Locate the cell with the specified text and output its (X, Y) center coordinate. 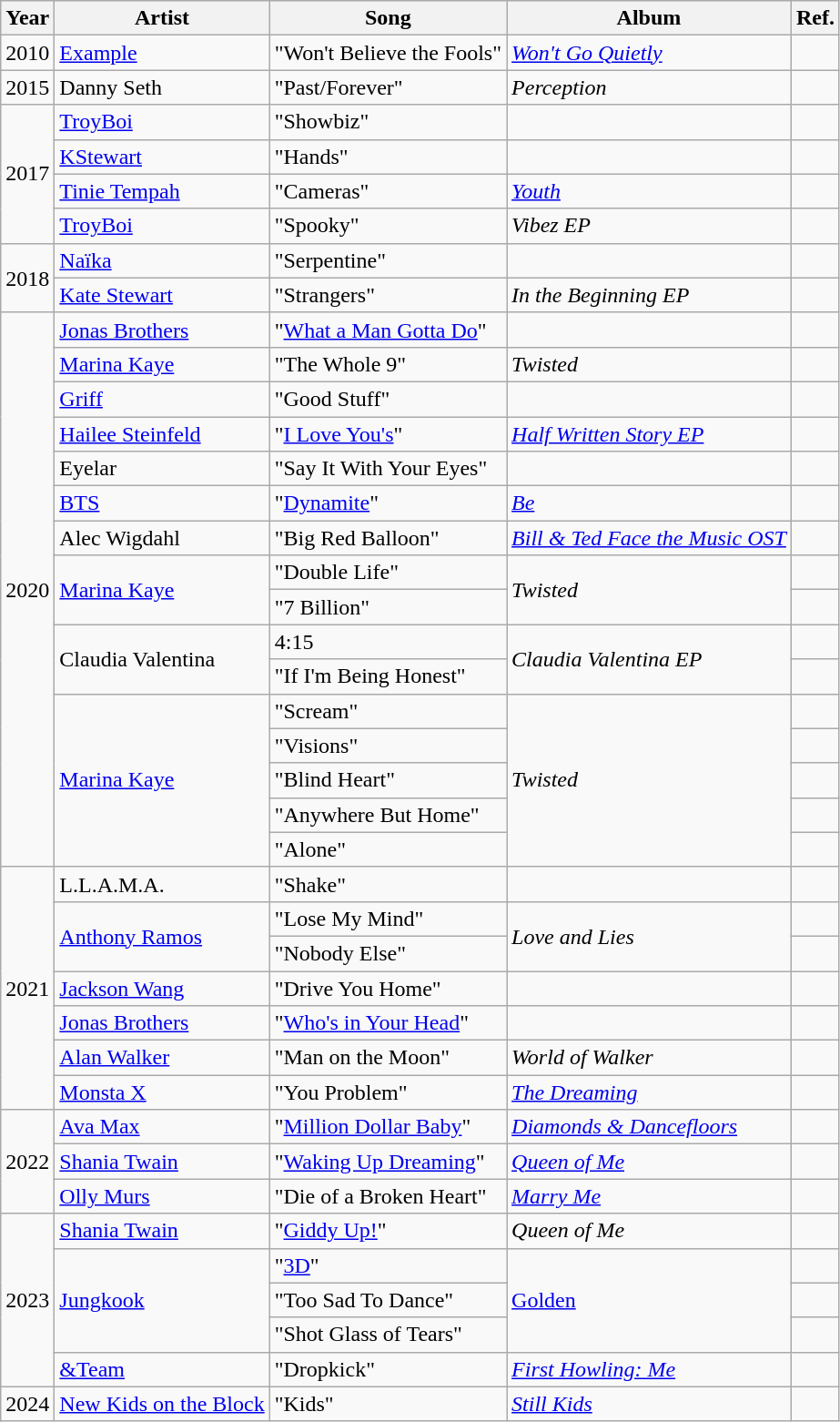
"Scream" (388, 711)
2023 (27, 1300)
Be (650, 503)
"Who's in Your Head" (388, 1023)
"Anywhere But Home" (388, 815)
"I Love You's" (388, 434)
The Dreaming (650, 1092)
"Lose My Mind" (388, 919)
"Say It With Your Eyes" (388, 469)
Claudia Valentina (162, 659)
Eyelar (162, 469)
Still Kids (650, 1404)
"7 Billion" (388, 607)
"Nobody Else" (388, 953)
Naïka (162, 260)
Artist (162, 18)
KStewart (162, 157)
"Giddy Up!" (388, 1231)
Anthony Ramos (162, 936)
Alec Wigdahl (162, 538)
"Cameras" (388, 191)
Olly Murs (162, 1196)
New Kids on the Block (162, 1404)
"3D" (388, 1265)
Hailee Steinfeld (162, 434)
Half Written Story EP (650, 434)
"Waking Up Dreaming" (388, 1162)
"Million Dollar Baby" (388, 1127)
"If I'm Being Honest" (388, 676)
"The Whole 9" (388, 364)
Danny Seth (162, 87)
"Dynamite" (388, 503)
Golden (650, 1300)
Ava Max (162, 1127)
"Drive You Home" (388, 988)
Tinie Tempah (162, 191)
2021 (27, 988)
Alan Walker (162, 1058)
&Team (162, 1369)
Griff (162, 399)
"Showbiz" (388, 122)
Won't Go Quietly (650, 53)
L.L.A.M.A. (162, 884)
2022 (27, 1162)
"Too Sad To Dance" (388, 1300)
Album (650, 18)
"Hands" (388, 157)
"Dropkick" (388, 1369)
"Big Red Balloon" (388, 538)
"Shot Glass of Tears" (388, 1335)
Diamonds & Dancefloors (650, 1127)
Jungkook (162, 1300)
"Past/Forever" (388, 87)
4:15 (388, 642)
"Shake" (388, 884)
Marry Me (650, 1196)
Claudia Valentina EP (650, 659)
Youth (650, 191)
"Man on the Moon" (388, 1058)
"Blind Heart" (388, 780)
Perception (650, 87)
Year (27, 18)
Jackson Wang (162, 988)
"Kids" (388, 1404)
Monsta X (162, 1092)
"Spooky" (388, 226)
"You Problem" (388, 1092)
Vibez EP (650, 226)
Bill & Ted Face the Music OST (650, 538)
Song (388, 18)
"Double Life" (388, 573)
2017 (27, 174)
"Visions" (388, 746)
"Serpentine" (388, 260)
BTS (162, 503)
"Strangers" (388, 295)
World of Walker (650, 1058)
2024 (27, 1404)
First Howling: Me (650, 1369)
2018 (27, 278)
Kate Stewart (162, 295)
Ref. (815, 18)
"Alone" (388, 849)
"Good Stuff" (388, 399)
"Won't Believe the Fools" (388, 53)
Example (162, 53)
2010 (27, 53)
"Die of a Broken Heart" (388, 1196)
Love and Lies (650, 936)
In the Beginning EP (650, 295)
2020 (27, 590)
2015 (27, 87)
"What a Man Gotta Do" (388, 330)
